Search for the cell housing the specified text and yield its (X, Y) center coordinate. 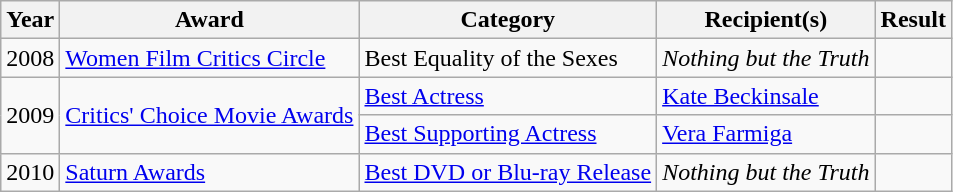
Kate Beckinsale (766, 96)
2008 (30, 58)
2009 (30, 115)
Award (210, 20)
Best Equality of the Sexes (508, 58)
Year (30, 20)
2010 (30, 172)
Critics' Choice Movie Awards (210, 115)
Best DVD or Blu-ray Release (508, 172)
Recipient(s) (766, 20)
Best Supporting Actress (508, 134)
Vera Farmiga (766, 134)
Category (508, 20)
Saturn Awards (210, 172)
Result (913, 20)
Best Actress (508, 96)
Women Film Critics Circle (210, 58)
